Return (X, Y) of the center of cell containing provided text 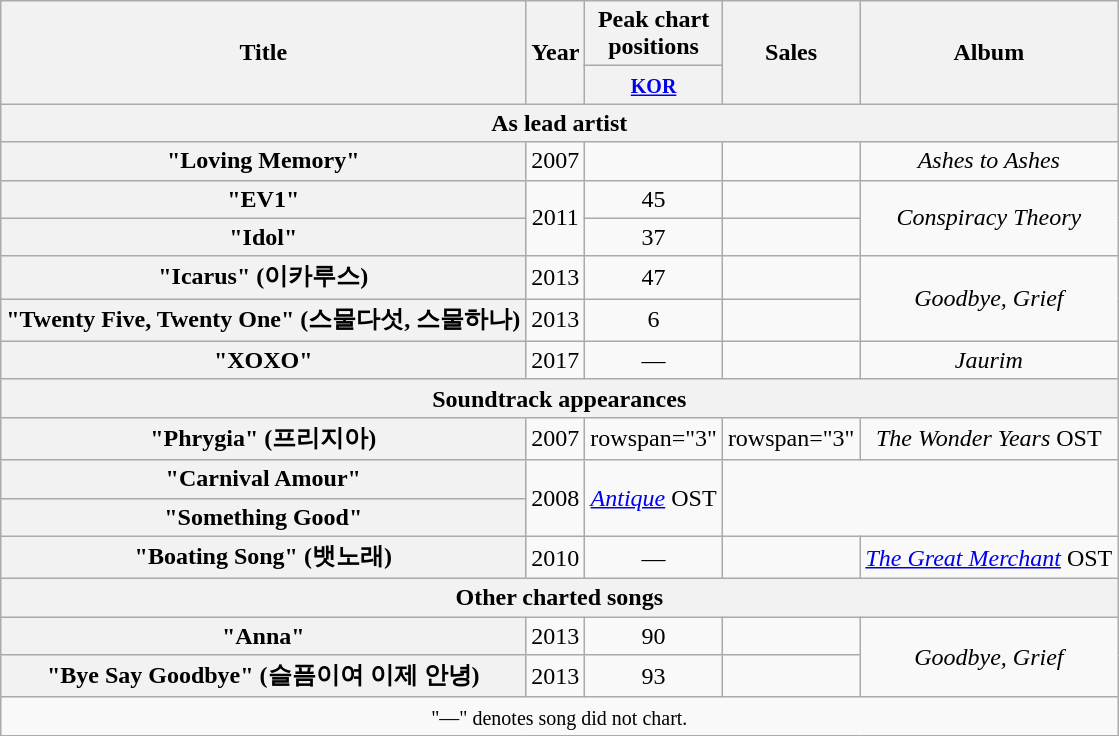
"Twenty Five, Twenty One" (스물다섯, 스물하나) (264, 320)
2017 (556, 360)
"EV1" (264, 199)
Soundtrack appearances (560, 398)
KOR (654, 85)
Conspiracy Theory (989, 218)
Jaurim (989, 360)
2011 (556, 218)
"Icarus" (이카루스) (264, 278)
"—" denotes song did not chart. (560, 716)
Album (989, 52)
"Boating Song" (뱃노래) (264, 558)
Year (556, 52)
93 (654, 676)
The Great Merchant OST (989, 558)
Title (264, 52)
Other charted songs (560, 598)
6 (654, 320)
"Bye Say Goodbye" (슬픔이여 이제 안녕) (264, 676)
"Loving Memory" (264, 161)
45 (654, 199)
"XOXO" (264, 360)
The Wonder Years OST (989, 438)
"Something Good" (264, 517)
Sales (791, 52)
47 (654, 278)
2010 (556, 558)
Peak chart positions (654, 34)
"Phrygia" (프리지아) (264, 438)
"Idol" (264, 237)
90 (654, 636)
Antique OST (654, 498)
As lead artist (560, 123)
"Carnival Amour" (264, 479)
Ashes to Ashes (989, 161)
"Anna" (264, 636)
37 (654, 237)
2008 (556, 498)
